Locate the cell with the specified text and output its [x, y] center coordinate. 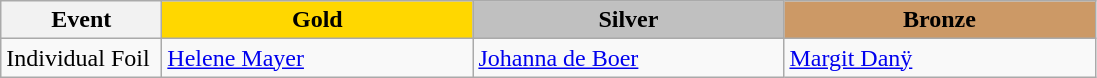
Gold [318, 20]
Helene Mayer [318, 58]
Margit Danÿ [940, 58]
Silver [628, 20]
Event [82, 20]
Johanna de Boer [628, 58]
Individual Foil [82, 58]
Bronze [940, 20]
